Return (x, y) of the center of cell containing provided text 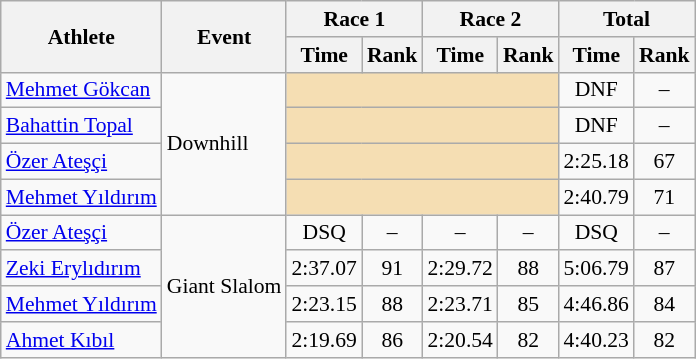
2:29.72 (460, 269)
71 (664, 197)
2:37.07 (324, 269)
84 (664, 304)
Race 2 (490, 19)
4:40.23 (596, 340)
Downhill (224, 143)
Total (626, 19)
2:19.69 (324, 340)
2:25.18 (596, 162)
5:06.79 (596, 269)
87 (664, 269)
Giant Slalom (224, 286)
67 (664, 162)
2:20.54 (460, 340)
2:23.15 (324, 304)
86 (392, 340)
2:23.71 (460, 304)
Zeki Erylıdırım (82, 269)
Event (224, 36)
Ahmet Kıbıl (82, 340)
Athlete (82, 36)
91 (392, 269)
85 (528, 304)
Mehmet Gökcan (82, 90)
Bahattin Topal (82, 126)
2:40.79 (596, 197)
4:46.86 (596, 304)
Race 1 (354, 19)
